Search for the cell housing the specified text and yield its (x, y) center coordinate. 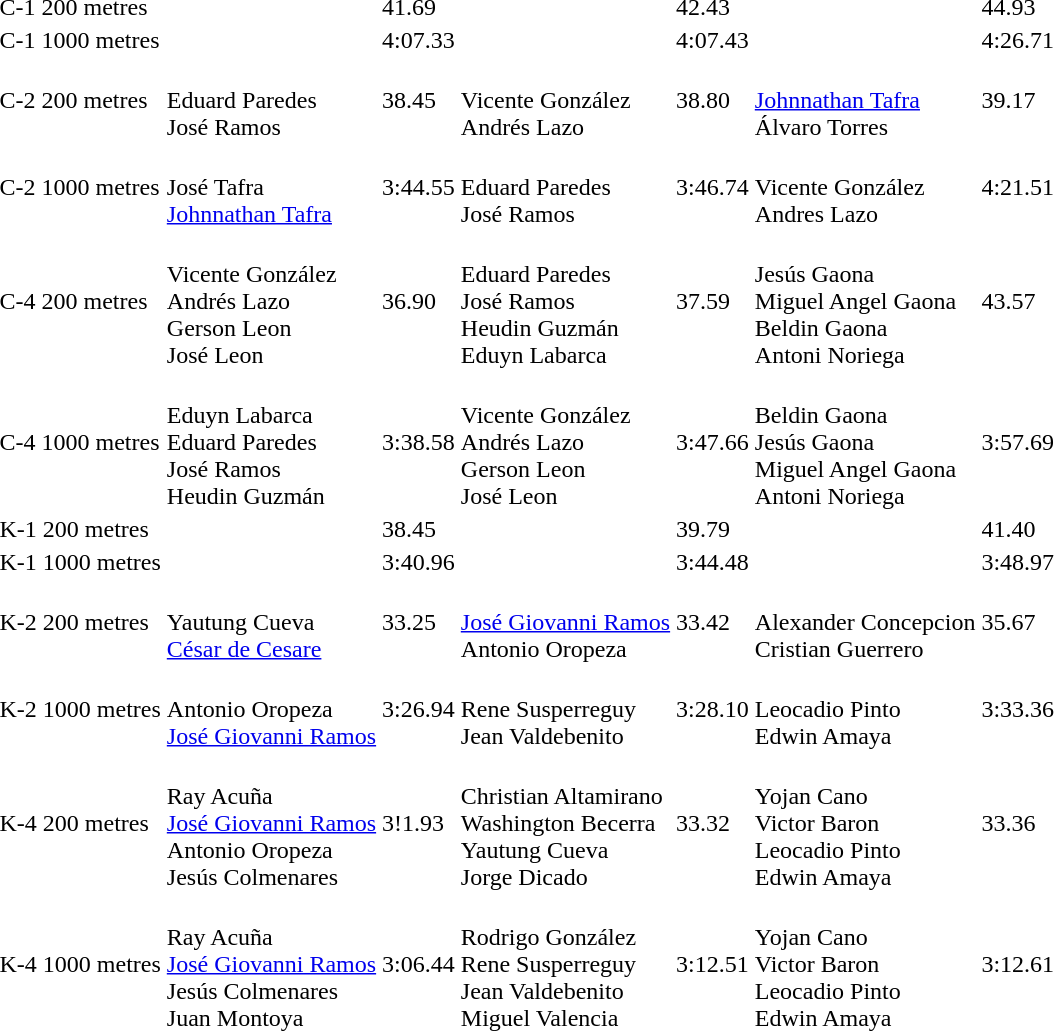
Yojan CanoVictor BaronLeocadio PintoEdwin Amaya (865, 823)
36.90 (419, 301)
3:38.58 (419, 442)
4:07.43 (713, 40)
3!1.93 (419, 823)
3:47.66 (713, 442)
4:07.33 (419, 40)
Eduyn LabarcaEduard ParedesJosé RamosHeudin Guzmán (271, 442)
3:46.74 (713, 187)
Yautung CuevaCésar de Cesare (271, 622)
Johnnathan TafraÁlvaro Torres (865, 100)
3:44.48 (713, 562)
Leocadio PintoEdwin Amaya (865, 709)
38.80 (713, 100)
Eduard ParedesJosé RamosHeudin GuzmánEduyn Labarca (565, 301)
José TafraJohnnathan Tafra (271, 187)
3:28.10 (713, 709)
José Giovanni RamosAntonio Oropeza (565, 622)
3:40.96 (419, 562)
Ray AcuñaJosé Giovanni RamosAntonio OropezaJesús Colmenares (271, 823)
Alexander ConcepcionCristian Guerrero (865, 622)
Vicente GonzálezAndres Lazo (865, 187)
33.42 (713, 622)
3:44.55 (419, 187)
Christian AltamiranoWashington BecerraYautung CuevaJorge Dicado (565, 823)
Vicente GonzálezAndrés Lazo (565, 100)
39.79 (713, 529)
Rene SusperreguyJean Valdebenito (565, 709)
33.25 (419, 622)
Jesús GaonaMiguel Angel GaonaBeldin GaonaAntoni Noriega (865, 301)
Beldin GaonaJesús GaonaMiguel Angel GaonaAntoni Noriega (865, 442)
3:26.94 (419, 709)
37.59 (713, 301)
Antonio OropezaJosé Giovanni Ramos (271, 709)
33.32 (713, 823)
